Scan for the cell matching the given text and deliver its [x, y] coordinate at center. 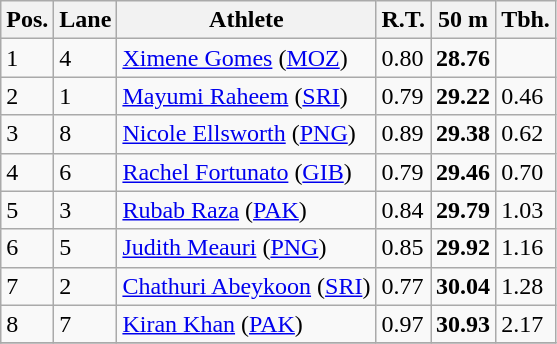
2.17 [526, 324]
Judith Meauri (PNG) [246, 248]
50 m [464, 20]
Kiran Khan (PAK) [246, 324]
Nicole Ellsworth (PNG) [246, 134]
Rubab Raza (PAK) [246, 210]
Athlete [246, 20]
Chathuri Abeykoon (SRI) [246, 286]
Ximene Gomes (MOZ) [246, 58]
Tbh. [526, 20]
0.84 [404, 210]
0.77 [404, 286]
0.97 [404, 324]
29.46 [464, 172]
Lane [86, 20]
0.70 [526, 172]
30.04 [464, 286]
0.62 [526, 134]
1.03 [526, 210]
Pos. [28, 20]
Rachel Fortunato (GIB) [246, 172]
1.28 [526, 286]
1.16 [526, 248]
0.89 [404, 134]
28.76 [464, 58]
R.T. [404, 20]
0.80 [404, 58]
30.93 [464, 324]
29.92 [464, 248]
0.85 [404, 248]
Mayumi Raheem (SRI) [246, 96]
29.38 [464, 134]
29.22 [464, 96]
0.46 [526, 96]
29.79 [464, 210]
